Find where the given text appears and provide that cell's center as [x, y] coordinate. 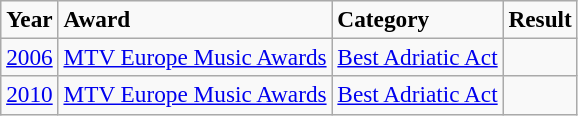
2006 [30, 57]
Category [418, 19]
Award [195, 19]
Year [30, 19]
2010 [30, 95]
Result [540, 19]
